Scan for the cell matching the given text and deliver its [x, y] coordinate at center. 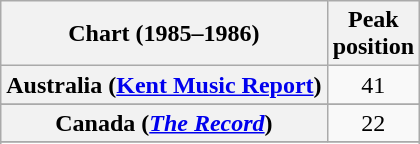
Peakposition [373, 34]
Australia (Kent Music Report) [164, 85]
22 [373, 123]
41 [373, 85]
Chart (1985–1986) [164, 34]
Canada (The Record) [164, 123]
